Find where the given text appears and provide that cell's center as [x, y] coordinate. 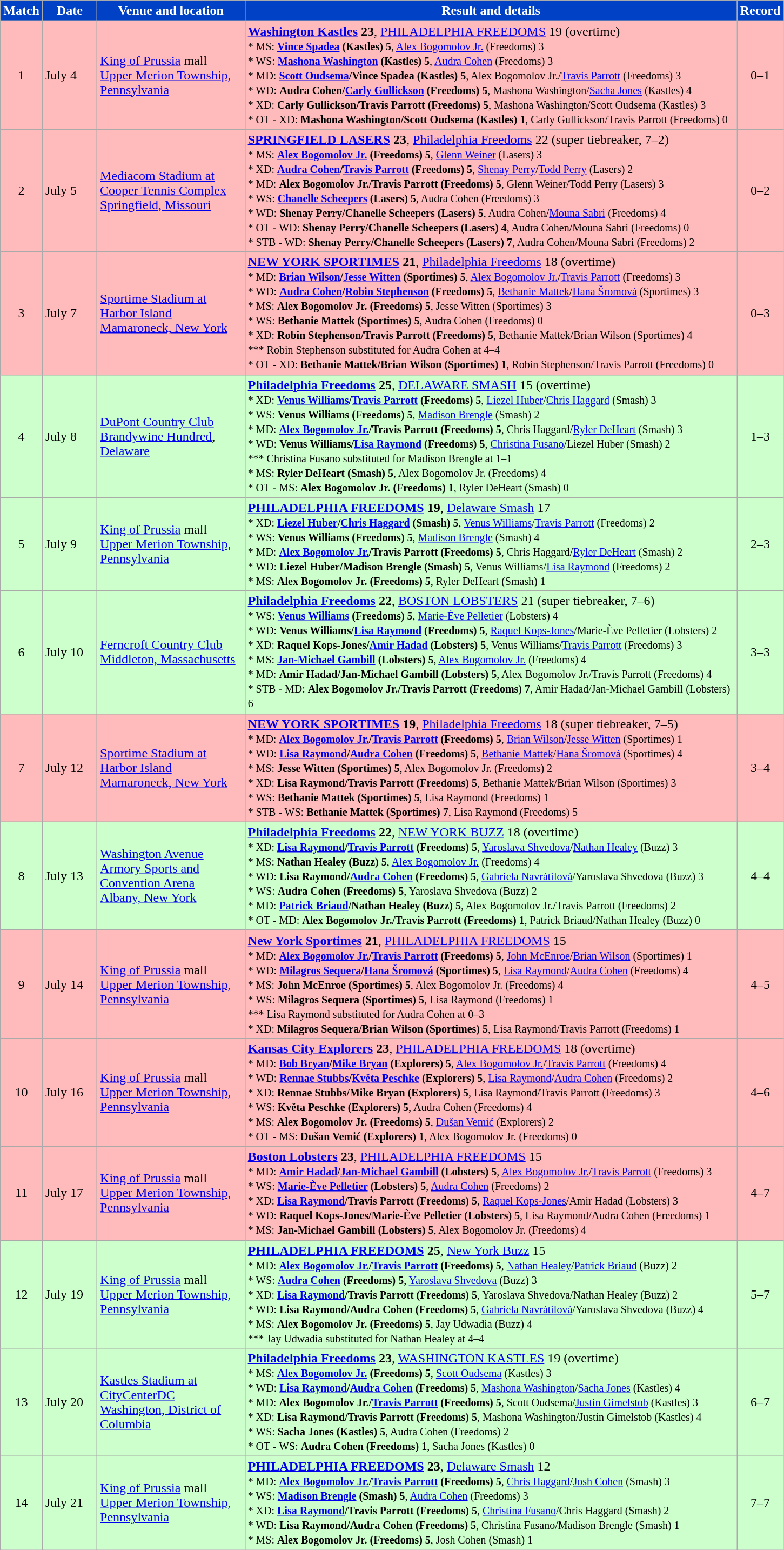
July 12 [69, 768]
10 [22, 1092]
DuPont Country ClubBrandywine Hundred, Delaware [171, 436]
0–3 [760, 314]
July 14 [69, 984]
July 9 [69, 544]
July 16 [69, 1092]
14 [22, 1503]
Kastles Stadium at CityCenterDCWashington, District of Columbia [171, 1402]
July 17 [69, 1193]
4–4 [760, 876]
July 10 [69, 652]
July 5 [69, 190]
1 [22, 75]
1–3 [760, 436]
4 [22, 436]
7–7 [760, 1503]
3–4 [760, 768]
Match [22, 11]
Venue and location [171, 11]
July 13 [69, 876]
6–7 [760, 1402]
5 [22, 544]
July 4 [69, 75]
11 [22, 1193]
July 8 [69, 436]
4–5 [760, 984]
July 21 [69, 1503]
0–2 [760, 190]
Result and details [491, 11]
Date [69, 11]
4–6 [760, 1092]
Washington Avenue Armory Sports and Convention ArenaAlbany, New York [171, 876]
Mediacom Stadium at Cooper Tennis ComplexSpringfield, Missouri [171, 190]
5–7 [760, 1294]
4–7 [760, 1193]
July 7 [69, 314]
6 [22, 652]
13 [22, 1402]
July 20 [69, 1402]
3–3 [760, 652]
Ferncroft Country ClubMiddleton, Massachusetts [171, 652]
0–1 [760, 75]
9 [22, 984]
2 [22, 190]
3 [22, 314]
7 [22, 768]
2–3 [760, 544]
Record [760, 11]
8 [22, 876]
12 [22, 1294]
July 19 [69, 1294]
